Identify which cell holds the provided text, then report its (X, Y) central coordinate. 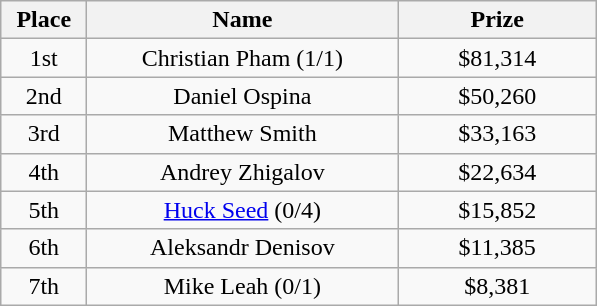
6th (44, 248)
4th (44, 172)
Name (242, 20)
$11,385 (498, 248)
$8,381 (498, 286)
$15,852 (498, 210)
1st (44, 58)
Aleksandr Denisov (242, 248)
7th (44, 286)
Mike Leah (0/1) (242, 286)
Place (44, 20)
$50,260 (498, 96)
Huck Seed (0/4) (242, 210)
Matthew Smith (242, 134)
Christian Pham (1/1) (242, 58)
3rd (44, 134)
$33,163 (498, 134)
5th (44, 210)
$22,634 (498, 172)
2nd (44, 96)
Prize (498, 20)
Daniel Ospina (242, 96)
$81,314 (498, 58)
Andrey Zhigalov (242, 172)
